Detect which cell encompasses the target text, then output its [X, Y] center coordinate. 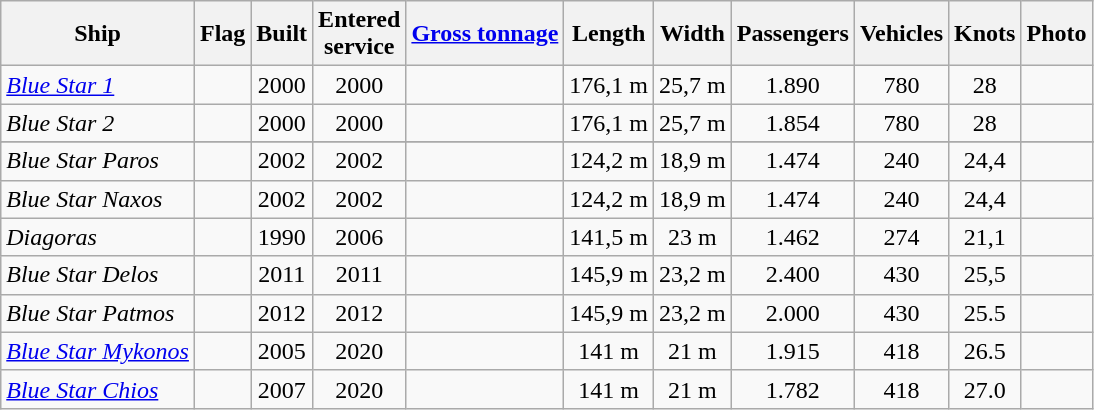
1.890 [792, 85]
274 [901, 237]
1.915 [792, 351]
1.462 [792, 237]
25,5 [985, 275]
Flag [222, 34]
Blue Star Mykonos [98, 351]
Gross tonnage [485, 34]
2005 [282, 351]
Blue Star 1 [98, 85]
Ship [98, 34]
Photo [1056, 34]
23 m [693, 237]
Blue Star 2 [98, 123]
27.0 [985, 389]
Knots [985, 34]
21,1 [985, 237]
Built [282, 34]
2007 [282, 389]
2006 [360, 237]
26.5 [985, 351]
Enteredservice [360, 34]
Blue Star Paros [98, 161]
1.854 [792, 123]
Length [609, 34]
1.782 [792, 389]
Blue Star Patmos [98, 313]
Blue Star Chios [98, 389]
Blue Star Naxos [98, 199]
Diagoras [98, 237]
141,5 m [609, 237]
Blue Star Delos [98, 275]
2.000 [792, 313]
1990 [282, 237]
2.400 [792, 275]
Width [693, 34]
25.5 [985, 313]
Passengers [792, 34]
Vehicles [901, 34]
